For the text-containing cell, return its midpoint in (X, Y) coordinate format. 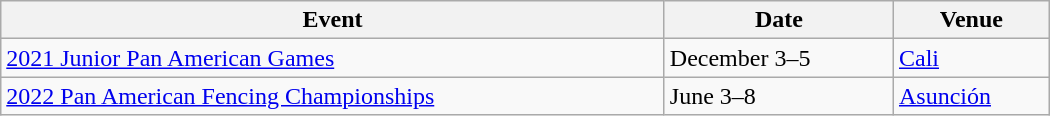
Event (333, 20)
December 3–5 (778, 58)
2021 Junior Pan American Games (333, 58)
Venue (971, 20)
Asunción (971, 96)
June 3–8 (778, 96)
2022 Pan American Fencing Championships (333, 96)
Cali (971, 58)
Date (778, 20)
